Locate the cell with the specified text and output its [X, Y] center coordinate. 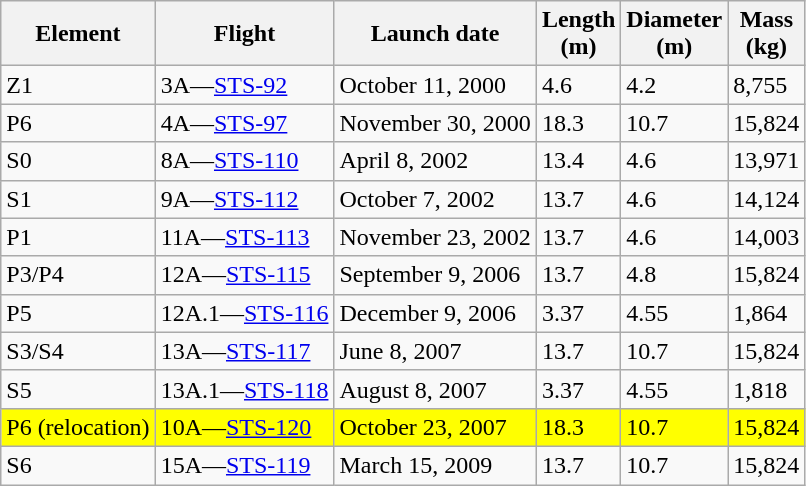
14,124 [766, 199]
Mass(kg) [766, 34]
10A—STS-120 [244, 427]
March 15, 2009 [435, 465]
13,971 [766, 161]
Z1 [78, 85]
8A—STS-110 [244, 161]
P6 (relocation) [78, 427]
12A—STS-115 [244, 275]
Launch date [435, 34]
9A—STS-112 [244, 199]
September 9, 2006 [435, 275]
4.2 [674, 85]
Diameter(m) [674, 34]
P5 [78, 313]
June 8, 2007 [435, 351]
November 30, 2000 [435, 123]
13A.1—STS-118 [244, 389]
Flight [244, 34]
October 11, 2000 [435, 85]
4A—STS-97 [244, 123]
August 8, 2007 [435, 389]
3A—STS-92 [244, 85]
S1 [78, 199]
P1 [78, 237]
1,864 [766, 313]
13A—STS-117 [244, 351]
S0 [78, 161]
8,755 [766, 85]
13.4 [578, 161]
11A—STS-113 [244, 237]
1,818 [766, 389]
October 7, 2002 [435, 199]
4.8 [674, 275]
Length(m) [578, 34]
S3/S4 [78, 351]
15A—STS-119 [244, 465]
S5 [78, 389]
October 23, 2007 [435, 427]
12A.1—STS-116 [244, 313]
S6 [78, 465]
P6 [78, 123]
14,003 [766, 237]
December 9, 2006 [435, 313]
November 23, 2002 [435, 237]
Element [78, 34]
April 8, 2002 [435, 161]
P3/P4 [78, 275]
